Output the [x, y] coordinate of the center of the cell containing the given text.  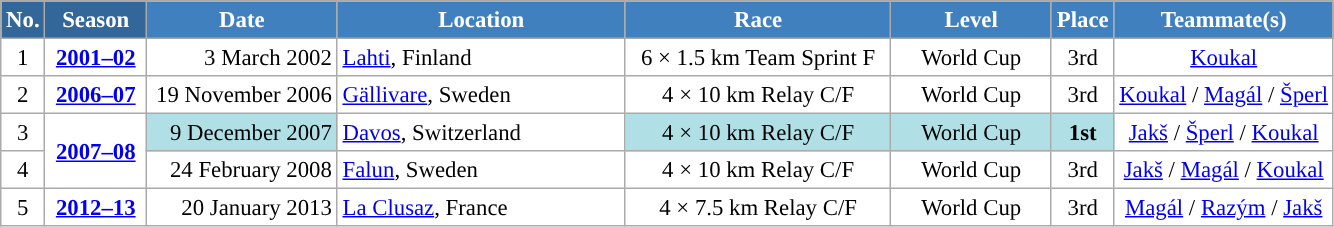
La Clusaz, France [481, 208]
2006–07 [96, 95]
Teammate(s) [1224, 20]
Koukal [1224, 58]
No. [23, 20]
Location [481, 20]
19 November 2006 [242, 95]
Magál / Razým / Jakš [1224, 208]
2 [23, 95]
Falun, Sweden [481, 170]
Level [972, 20]
2001–02 [96, 58]
Place [1082, 20]
Jakš / Magál / Koukal [1224, 170]
2012–13 [96, 208]
Date [242, 20]
Gällivare, Sweden [481, 95]
4 [23, 170]
1 [23, 58]
Race [758, 20]
6 × 1.5 km Team Sprint F [758, 58]
4 × 7.5 km Relay C/F [758, 208]
9 December 2007 [242, 133]
1st [1082, 133]
Davos, Switzerland [481, 133]
3 [23, 133]
20 January 2013 [242, 208]
3 March 2002 [242, 58]
Koukal / Magál / Šperl [1224, 95]
5 [23, 208]
2007–08 [96, 152]
Season [96, 20]
24 February 2008 [242, 170]
Lahti, Finland [481, 58]
Jakš / Šperl / Koukal [1224, 133]
